From the cell containing the given text, extract its center point as (X, Y) coordinate. 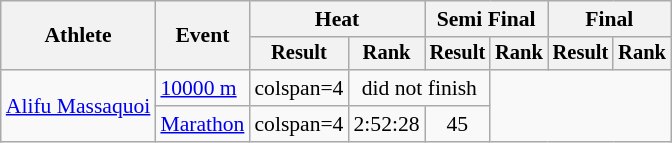
Semi Final (486, 19)
45 (458, 124)
Marathon (202, 124)
Event (202, 36)
did not finish (419, 88)
Athlete (78, 36)
Heat (336, 19)
10000 m (202, 88)
2:52:28 (386, 124)
Alifu Massaquoi (78, 106)
Final (610, 19)
